Extract the [x, y] coordinate from the center of the cell holding the provided text.  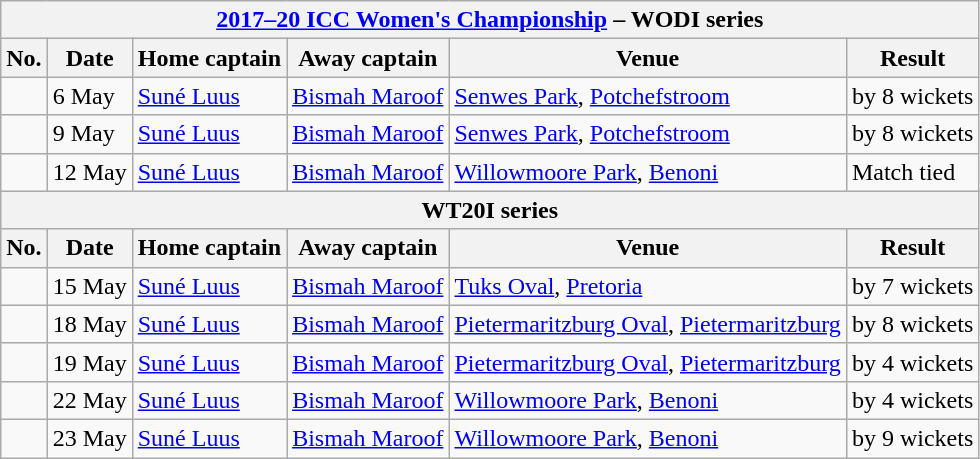
Tuks Oval, Pretoria [648, 286]
15 May [90, 286]
WT20I series [490, 210]
9 May [90, 134]
23 May [90, 438]
22 May [90, 400]
12 May [90, 172]
Match tied [912, 172]
by 9 wickets [912, 438]
2017–20 ICC Women's Championship – WODI series [490, 20]
19 May [90, 362]
18 May [90, 324]
6 May [90, 96]
by 7 wickets [912, 286]
